Find where the given text appears and provide that cell's center as [X, Y] coordinate. 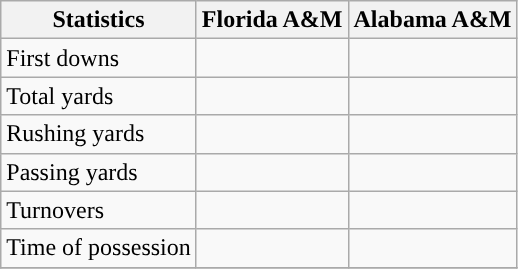
Florida A&M [272, 20]
Rushing yards [99, 134]
First downs [99, 58]
Passing yards [99, 172]
Time of possession [99, 248]
Turnovers [99, 210]
Statistics [99, 20]
Total yards [99, 96]
Alabama A&M [432, 20]
